Identify which cell holds the provided text, then report its (x, y) central coordinate. 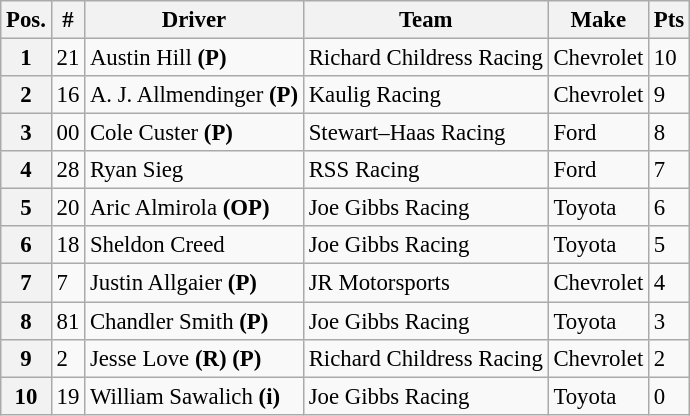
19 (68, 396)
# (68, 20)
Driver (194, 20)
Pts (670, 20)
0 (670, 396)
Jesse Love (R) (P) (194, 358)
Aric Almirola (OP) (194, 208)
Justin Allgaier (P) (194, 283)
Austin Hill (P) (194, 58)
Pos. (26, 20)
21 (68, 58)
16 (68, 95)
00 (68, 133)
RSS Racing (426, 170)
1 (26, 58)
20 (68, 208)
Kaulig Racing (426, 95)
Chandler Smith (P) (194, 321)
Team (426, 20)
Make (598, 20)
A. J. Allmendinger (P) (194, 95)
Cole Custer (P) (194, 133)
28 (68, 170)
Stewart–Haas Racing (426, 133)
JR Motorsports (426, 283)
18 (68, 245)
Sheldon Creed (194, 245)
William Sawalich (i) (194, 396)
Ryan Sieg (194, 170)
81 (68, 321)
